Determine the [x, y] coordinate at the center of the cell enclosing the given text.  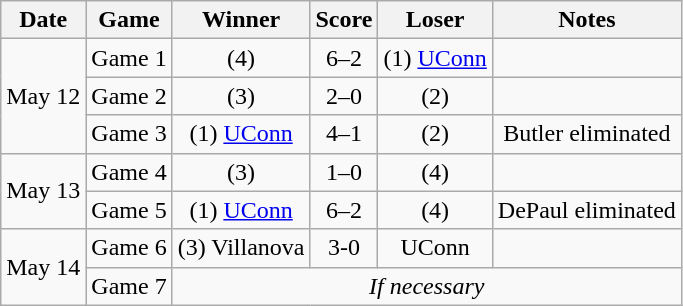
1–0 [344, 172]
2–0 [344, 96]
May 12 [44, 96]
Game 3 [129, 134]
May 14 [44, 267]
UConn [435, 248]
Butler eliminated [586, 134]
Game 5 [129, 210]
Score [344, 20]
Loser [435, 20]
4–1 [344, 134]
(3) Villanova [241, 248]
Game 2 [129, 96]
Game 7 [129, 286]
3-0 [344, 248]
Winner [241, 20]
If necessary [426, 286]
Game 6 [129, 248]
Date [44, 20]
May 13 [44, 191]
Game 1 [129, 58]
Notes [586, 20]
Game [129, 20]
Game 4 [129, 172]
DePaul eliminated [586, 210]
